Provide the [x, y] coordinate of the cell's center where the given text is located.  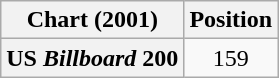
Chart (2001) [92, 20]
US Billboard 200 [92, 58]
Position [231, 20]
159 [231, 58]
